From the cell containing the given text, extract its center point as [X, Y] coordinate. 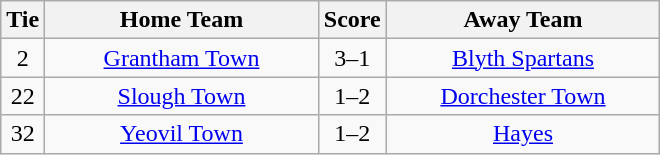
Grantham Town [182, 58]
Away Team [523, 20]
Slough Town [182, 96]
32 [23, 134]
Yeovil Town [182, 134]
Home Team [182, 20]
Blyth Spartans [523, 58]
Tie [23, 20]
Score [352, 20]
2 [23, 58]
3–1 [352, 58]
Dorchester Town [523, 96]
Hayes [523, 134]
22 [23, 96]
